Scan for the cell matching the given text and deliver its (X, Y) coordinate at center. 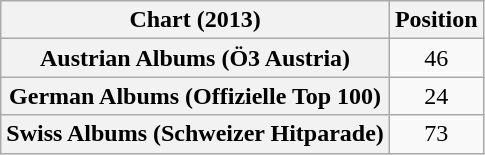
Chart (2013) (196, 20)
Austrian Albums (Ö3 Austria) (196, 58)
German Albums (Offizielle Top 100) (196, 96)
73 (436, 134)
24 (436, 96)
Position (436, 20)
46 (436, 58)
Swiss Albums (Schweizer Hitparade) (196, 134)
